Output the [X, Y] coordinate of the center of the cell containing the given text.  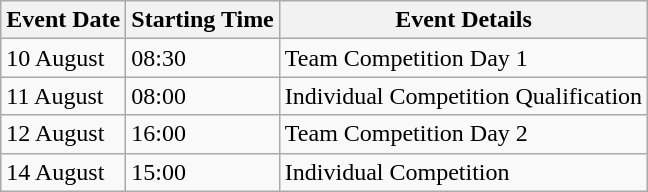
Starting Time [203, 20]
Team Competition Day 2 [463, 134]
Individual Competition Qualification [463, 96]
08:00 [203, 96]
16:00 [203, 134]
14 August [64, 172]
Individual Competition [463, 172]
Event Details [463, 20]
Event Date [64, 20]
Team Competition Day 1 [463, 58]
15:00 [203, 172]
12 August [64, 134]
10 August [64, 58]
11 August [64, 96]
08:30 [203, 58]
